Scan for the cell matching the given text and deliver its (X, Y) coordinate at center. 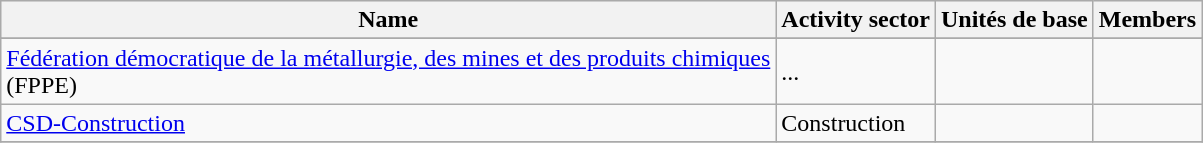
... (856, 72)
Activity sector (856, 20)
Construction (856, 123)
Name (388, 20)
Members (1147, 20)
Unités de base (1014, 20)
CSD-Construction (388, 123)
Fédération démocratique de la métallurgie, des mines et des produits chimiques(FPPE) (388, 72)
